Return the [X, Y] coordinate for the center point of the cell that contains the specified text.  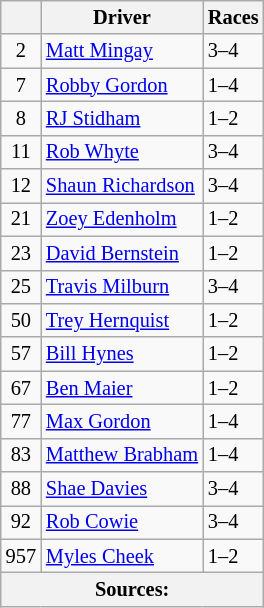
RJ Stidham [122, 118]
88 [21, 489]
2 [21, 51]
Matthew Brabham [122, 455]
Driver [122, 17]
Zoey Edenholm [122, 219]
957 [21, 556]
Shaun Richardson [122, 186]
Matt Mingay [122, 51]
7 [21, 85]
83 [21, 455]
Max Gordon [122, 421]
11 [21, 152]
12 [21, 186]
Ben Maier [122, 388]
Trey Hernquist [122, 320]
8 [21, 118]
50 [21, 320]
Rob Cowie [122, 522]
Rob Whyte [122, 152]
Races [234, 17]
David Bernstein [122, 253]
Robby Gordon [122, 85]
67 [21, 388]
Sources: [132, 589]
23 [21, 253]
77 [21, 421]
Shae Davies [122, 489]
25 [21, 287]
21 [21, 219]
92 [21, 522]
57 [21, 354]
Bill Hynes [122, 354]
Travis Milburn [122, 287]
Myles Cheek [122, 556]
